Find where the given text appears and provide that cell's center as [X, Y] coordinate. 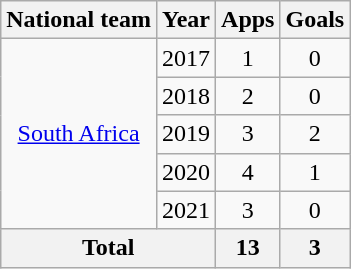
Year [186, 20]
Apps [248, 20]
2020 [186, 172]
2019 [186, 134]
Total [108, 248]
Goals [315, 20]
13 [248, 248]
2018 [186, 96]
National team [79, 20]
South Africa [79, 134]
2017 [186, 58]
2021 [186, 210]
4 [248, 172]
